Identify which cell holds the provided text, then report its [x, y] central coordinate. 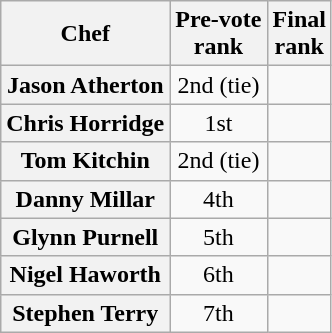
7th [218, 313]
Stephen Terry [86, 313]
6th [218, 275]
5th [218, 237]
Danny Millar [86, 199]
Chris Horridge [86, 123]
Pre-voterank [218, 34]
Finalrank [299, 34]
Jason Atherton [86, 85]
4th [218, 199]
Nigel Haworth [86, 275]
1st [218, 123]
Tom Kitchin [86, 161]
Glynn Purnell [86, 237]
Chef [86, 34]
